Pinpoint the cell where the given text exists, returning its [X, Y] midpoint coordinate. 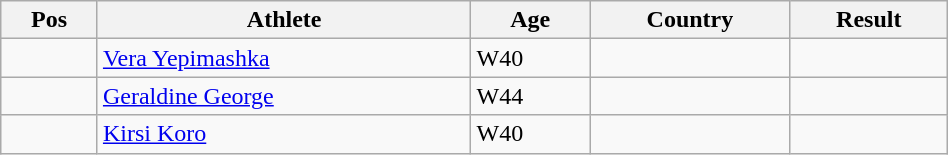
Kirsi Koro [284, 134]
Result [868, 20]
Vera Yepimashka [284, 58]
Country [690, 20]
Age [530, 20]
W44 [530, 96]
Pos [50, 20]
Geraldine George [284, 96]
Athlete [284, 20]
